Determine the (X, Y) coordinate at the center of the cell enclosing the given text.  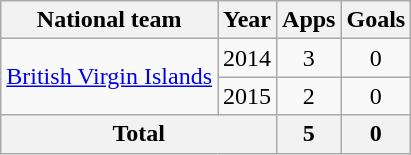
2 (309, 96)
2015 (248, 96)
2014 (248, 58)
British Virgin Islands (110, 77)
3 (309, 58)
Year (248, 20)
Apps (309, 20)
Total (139, 134)
Goals (376, 20)
5 (309, 134)
National team (110, 20)
